Detect which cell encompasses the target text, then output its [x, y] center coordinate. 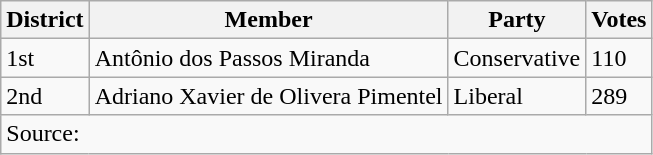
Party [517, 20]
Adriano Xavier de Olivera Pimentel [268, 96]
2nd [45, 96]
1st [45, 58]
District [45, 20]
Votes [619, 20]
110 [619, 58]
289 [619, 96]
Member [268, 20]
Source: [326, 134]
Antônio dos Passos Miranda [268, 58]
Liberal [517, 96]
Conservative [517, 58]
